Search for the cell housing the specified text and yield its [x, y] center coordinate. 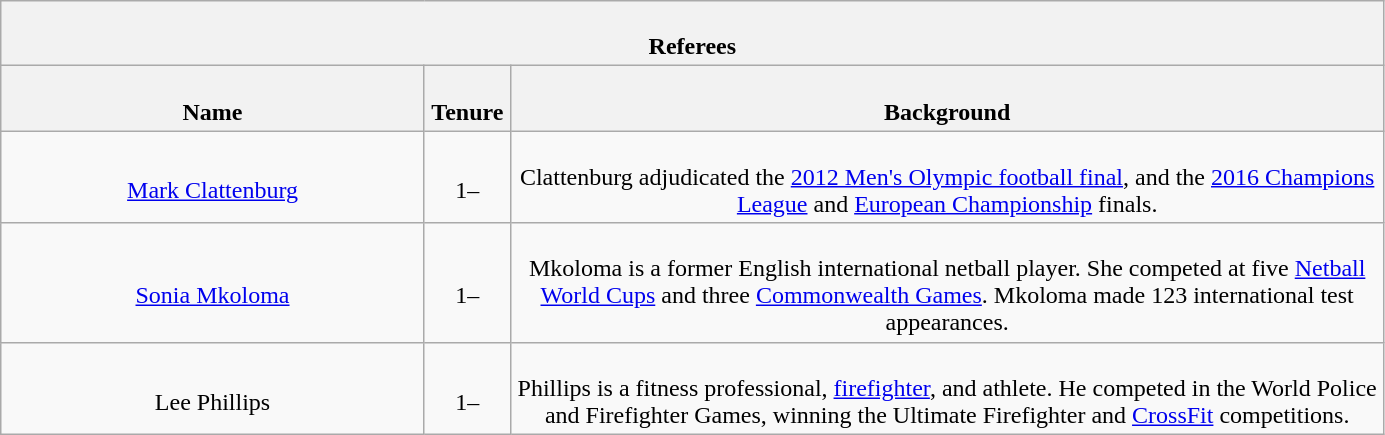
Background [947, 98]
Name [213, 98]
Tenure [467, 98]
Lee Phillips [213, 388]
Mark Clattenburg [213, 177]
Sonia Mkoloma [213, 282]
Referees [692, 34]
Clattenburg adjudicated the 2012 Men's Olympic football final, and the 2016 Champions League and European Championship finals. [947, 177]
